From the cell containing the given text, extract its center point as (X, Y) coordinate. 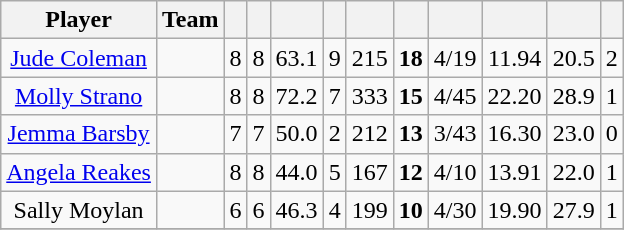
Player (79, 20)
Molly Strano (79, 96)
4 (334, 210)
50.0 (296, 134)
13.91 (514, 172)
9 (334, 58)
15 (410, 96)
46.3 (296, 210)
22.20 (514, 96)
4/19 (455, 58)
215 (370, 58)
212 (370, 134)
4/30 (455, 210)
Team (190, 20)
0 (612, 134)
333 (370, 96)
11.94 (514, 58)
19.90 (514, 210)
12 (410, 172)
Jemma Barsby (79, 134)
Sally Moylan (79, 210)
63.1 (296, 58)
27.9 (574, 210)
44.0 (296, 172)
199 (370, 210)
4/45 (455, 96)
3/43 (455, 134)
167 (370, 172)
20.5 (574, 58)
13 (410, 134)
5 (334, 172)
72.2 (296, 96)
4/10 (455, 172)
22.0 (574, 172)
23.0 (574, 134)
28.9 (574, 96)
18 (410, 58)
10 (410, 210)
16.30 (514, 134)
Angela Reakes (79, 172)
Jude Coleman (79, 58)
